Determine the [x, y] coordinate at the center of the cell enclosing the given text.  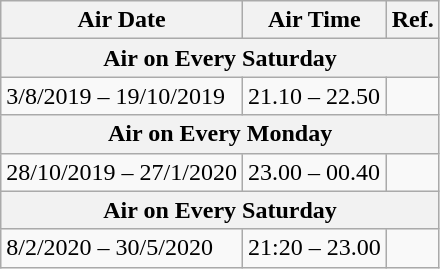
28/10/2019 – 27/1/2020 [122, 172]
Air on Every Monday [220, 134]
8/2/2020 – 30/5/2020 [122, 248]
Air Time [314, 20]
21:20 – 23.00 [314, 248]
Air Date [122, 20]
3/8/2019 – 19/10/2019 [122, 96]
23.00 – 00.40 [314, 172]
21.10 – 22.50 [314, 96]
Ref. [412, 20]
